Detect which cell encompasses the target text, then output its (X, Y) center coordinate. 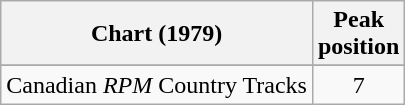
Peakposition (358, 34)
7 (358, 85)
Chart (1979) (157, 34)
Canadian RPM Country Tracks (157, 85)
